For the text-containing cell, return its midpoint in (X, Y) coordinate format. 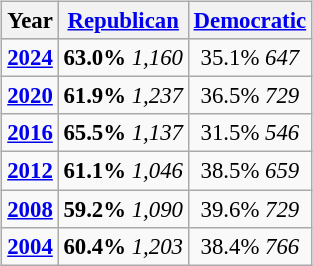
38.4% 766 (250, 246)
2012 (30, 171)
2024 (30, 58)
31.5% 546 (250, 133)
61.9% 1,237 (123, 96)
63.0% 1,160 (123, 58)
39.6% 729 (250, 209)
61.1% 1,046 (123, 171)
60.4% 1,203 (123, 246)
2004 (30, 246)
65.5% 1,137 (123, 133)
2008 (30, 209)
36.5% 729 (250, 96)
2016 (30, 133)
59.2% 1,090 (123, 209)
2020 (30, 96)
Democratic (250, 21)
Republican (123, 21)
35.1% 647 (250, 58)
Year (30, 21)
38.5% 659 (250, 171)
